Detect which cell encompasses the target text, then output its [X, Y] center coordinate. 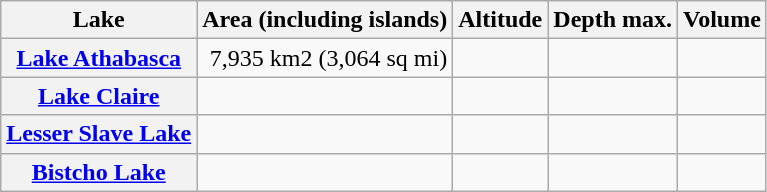
Lesser Slave Lake [99, 134]
Bistcho Lake [99, 172]
Area (including islands) [325, 20]
Volume [722, 20]
7,935 km2 (3,064 sq mi) [325, 58]
Depth max. [613, 20]
Lake [99, 20]
Lake Claire [99, 96]
Lake Athabasca [99, 58]
Altitude [500, 20]
